Output the (x, y) coordinate of the center of the cell containing the given text.  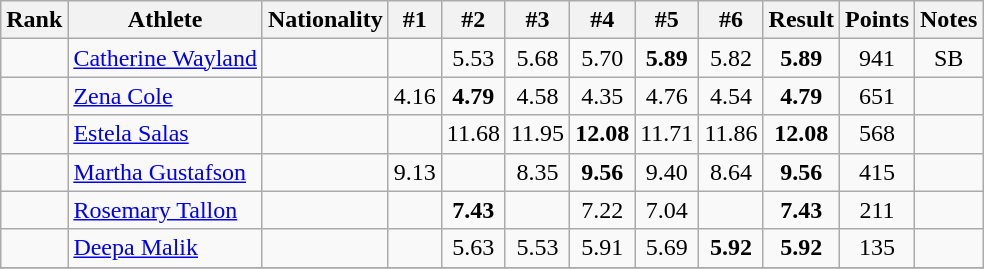
Zena Cole (166, 96)
651 (876, 96)
8.35 (537, 172)
Catherine Wayland (166, 58)
#1 (414, 20)
#2 (473, 20)
11.71 (667, 134)
Deepa Malik (166, 248)
Rosemary Tallon (166, 210)
#4 (602, 20)
#5 (667, 20)
4.58 (537, 96)
7.22 (602, 210)
#6 (731, 20)
Notes (949, 20)
11.95 (537, 134)
SB (949, 58)
5.82 (731, 58)
135 (876, 248)
5.91 (602, 248)
Result (801, 20)
4.76 (667, 96)
5.69 (667, 248)
4.35 (602, 96)
Rank (34, 20)
11.68 (473, 134)
568 (876, 134)
Athlete (166, 20)
211 (876, 210)
#3 (537, 20)
4.16 (414, 96)
5.70 (602, 58)
4.54 (731, 96)
7.04 (667, 210)
Estela Salas (166, 134)
9.13 (414, 172)
5.68 (537, 58)
5.63 (473, 248)
415 (876, 172)
Martha Gustafson (166, 172)
941 (876, 58)
11.86 (731, 134)
Nationality (325, 20)
8.64 (731, 172)
Points (876, 20)
9.40 (667, 172)
